Capture the cell that displays the provided text and extract its [x, y] central coordinate. 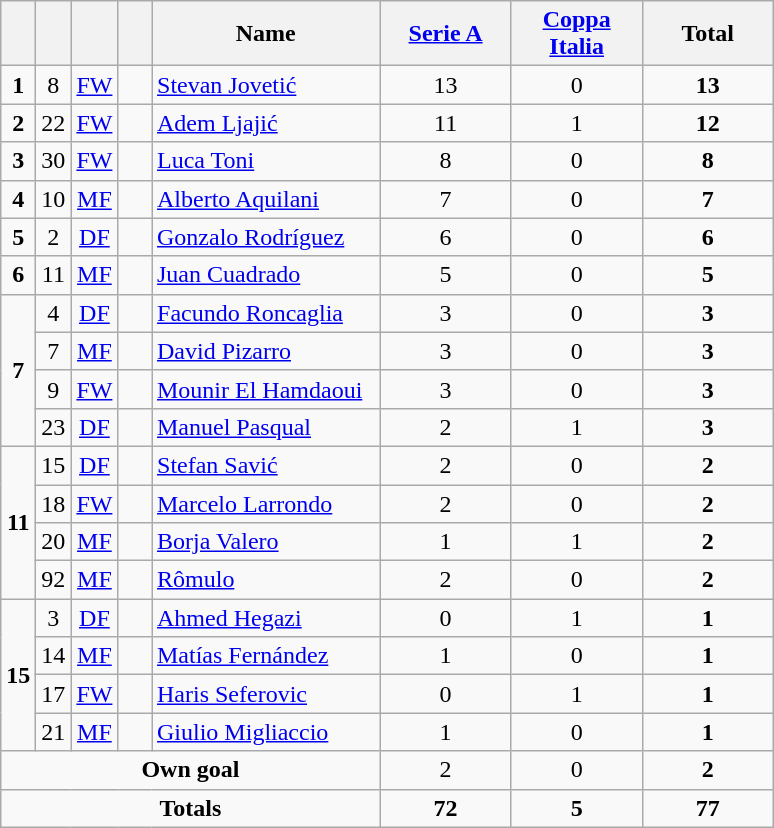
Rômulo [266, 580]
77 [708, 808]
12 [708, 123]
Coppa Italia [576, 34]
22 [54, 123]
Giulio Migliaccio [266, 732]
Totals [190, 808]
Borja Valero [266, 542]
Own goal [190, 770]
Matías Fernández [266, 656]
21 [54, 732]
David Pizarro [266, 351]
30 [54, 161]
Adem Ljajić [266, 123]
Name [266, 34]
Luca Toni [266, 161]
Manuel Pasqual [266, 427]
14 [54, 656]
Stefan Savić [266, 465]
Alberto Aquilani [266, 199]
Total [708, 34]
23 [54, 427]
20 [54, 542]
Ahmed Hegazi [266, 618]
Juan Cuadrado [266, 275]
72 [446, 808]
Haris Seferovic [266, 694]
18 [54, 503]
9 [54, 389]
17 [54, 694]
10 [54, 199]
Marcelo Larrondo [266, 503]
Mounir El Hamdaoui [266, 389]
Gonzalo Rodríguez [266, 237]
Stevan Jovetić [266, 85]
92 [54, 580]
Facundo Roncaglia [266, 313]
Serie A [446, 34]
